Search for the cell housing the specified text and yield its (X, Y) center coordinate. 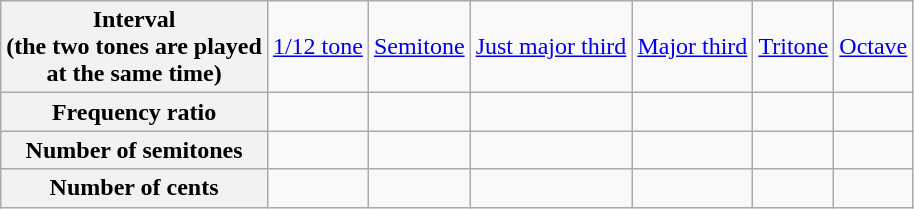
Frequency ratio (134, 112)
1/12 tone (318, 47)
Major third (692, 47)
Just major third (551, 47)
Number of cents (134, 188)
Number of semitones (134, 150)
Interval (the two tones are played at the same time) (134, 47)
Octave (874, 47)
Tritone (794, 47)
Semitone (419, 47)
